Detect which cell encompasses the target text, then output its (X, Y) center coordinate. 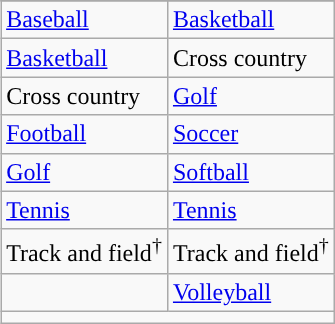
Softball (250, 172)
Soccer (250, 134)
Volleyball (250, 293)
Football (84, 134)
Baseball (84, 20)
